Extract the (x, y) coordinate from the center of the cell holding the provided text.  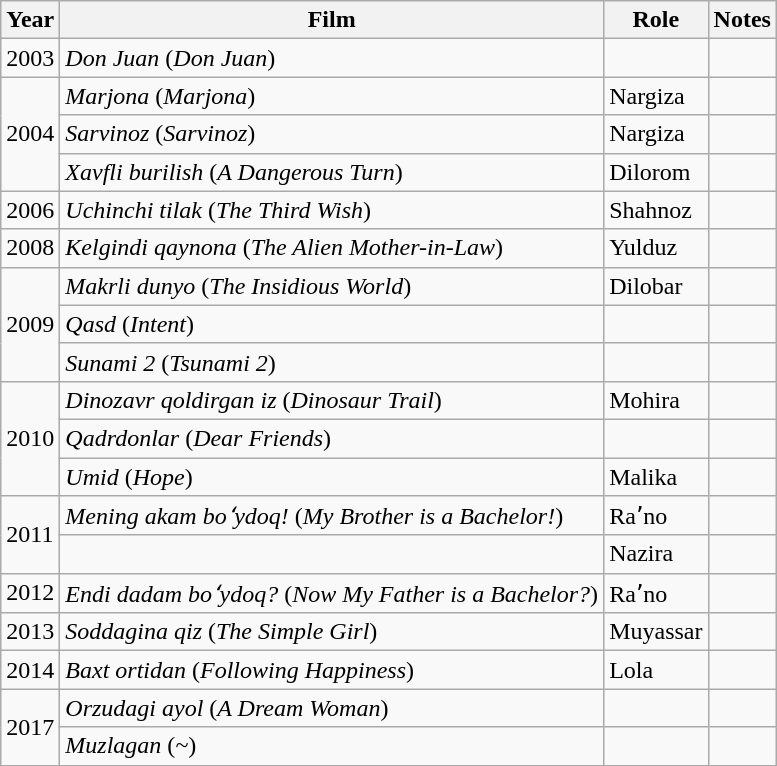
Nazira (656, 554)
2014 (30, 670)
Dinozavr qoldirgan iz (Dinosaur Trail) (332, 400)
Muzlagan (~) (332, 746)
Orzudagi ayol (A Dream Woman) (332, 708)
Mening akam boʻydoq! (My Brother is a Bachelor!) (332, 516)
Umid (Hope) (332, 477)
Malika (656, 477)
2008 (30, 248)
2012 (30, 593)
2017 (30, 727)
Uchinchi tilak (The Third Wish) (332, 210)
Notes (742, 20)
Marjona (Marjona) (332, 96)
2011 (30, 535)
Dilobar (656, 286)
Role (656, 20)
2009 (30, 324)
Lola (656, 670)
Yulduz (656, 248)
Muyassar (656, 632)
2013 (30, 632)
Xavfli burilish (A Dangerous Turn) (332, 172)
Sarvinoz (Sarvinoz) (332, 134)
Dilorom (656, 172)
Shahnoz (656, 210)
Makrli dunyo (The Insidious World) (332, 286)
Don Juan (Don Juan) (332, 58)
2010 (30, 438)
Qasd (Intent) (332, 324)
Qadrdonlar (Dear Friends) (332, 438)
2004 (30, 134)
Baxt ortidan (Following Happiness) (332, 670)
Kelgindi qaynona (The Alien Mother-in-Law) (332, 248)
Sunami 2 (Tsunami 2) (332, 362)
Endi dadam boʻydoq? (Now My Father is a Bachelor?) (332, 593)
Film (332, 20)
Soddagina qiz (The Simple Girl) (332, 632)
2003 (30, 58)
Year (30, 20)
2006 (30, 210)
Mohira (656, 400)
